Scan for the cell matching the given text and deliver its [X, Y] coordinate at center. 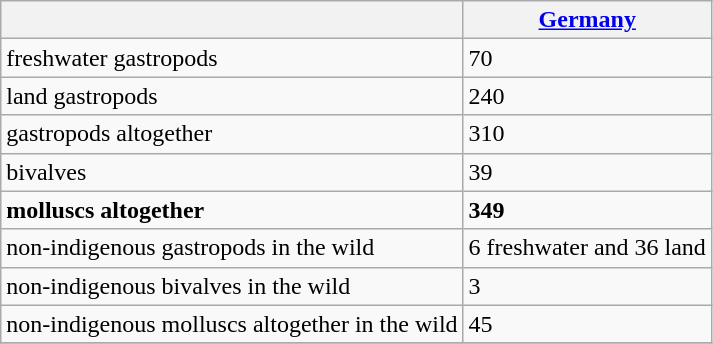
6 freshwater and 36 land [587, 248]
non-indigenous molluscs altogether in the wild [232, 324]
bivalves [232, 172]
70 [587, 58]
non-indigenous bivalves in the wild [232, 286]
gastropods altogether [232, 134]
39 [587, 172]
non-indigenous gastropods in the wild [232, 248]
349 [587, 210]
3 [587, 286]
molluscs altogether [232, 210]
240 [587, 96]
Germany [587, 20]
45 [587, 324]
land gastropods [232, 96]
freshwater gastropods [232, 58]
310 [587, 134]
